Locate the cell with the specified text and output its [x, y] center coordinate. 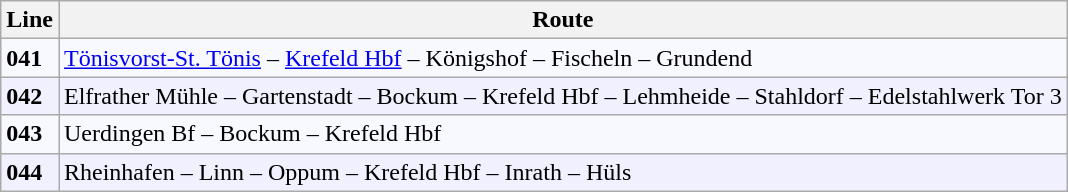
Elfrather Mühle – Gartenstadt – Bockum – Krefeld Hbf – Lehmheide – Stahldorf – Edelstahlwerk Tor 3 [562, 96]
Line [30, 20]
Tönisvorst-St. Tönis – Krefeld Hbf – Königshof – Fischeln – Grundend [562, 58]
041 [30, 58]
Uerdingen Bf – Bockum – Krefeld Hbf [562, 134]
042 [30, 96]
043 [30, 134]
Route [562, 20]
044 [30, 172]
Rheinhafen – Linn – Oppum – Krefeld Hbf – Inrath – Hüls [562, 172]
